Detect which cell encompasses the target text, then output its [X, Y] center coordinate. 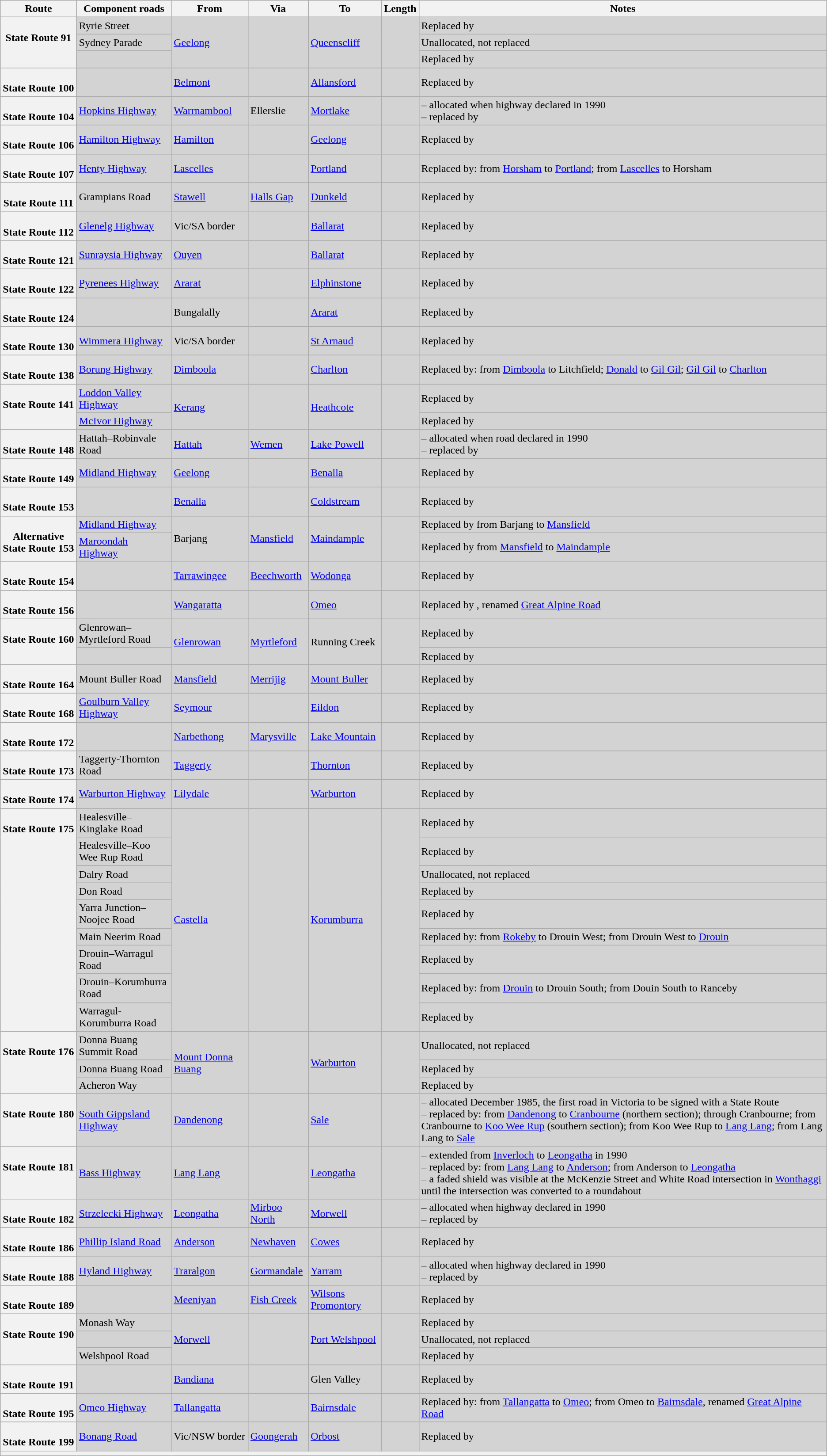
Myrtleford [278, 642]
Port Welshpool [345, 1339]
Sunraysia Highway [124, 255]
State Route 141 [38, 407]
State Route 91 [38, 42]
Mount Buller Road [124, 679]
State Route 149 [38, 473]
Monash Way [124, 1323]
State Route 112 [38, 225]
Dunkeld [345, 197]
Allansford [345, 82]
State Route 124 [38, 312]
Glenrowan–Myrtleford Road [124, 633]
Thornton [345, 766]
Castella [210, 920]
Ouyen [210, 255]
Dandenong [210, 1120]
Wodonga [345, 576]
Ryrie Street [124, 26]
Replaced by: from Dimboola to Litchfield; Donald to Gil Gil; Gil Gil to Charlton [623, 370]
Warragul-Korumburra Road [124, 1017]
Goongerah [278, 1437]
From [210, 9]
Glenelg Highway [124, 225]
Cowes [345, 1242]
State Route 164 [38, 679]
Newhaven [278, 1242]
Mount Buller [345, 679]
State Route 175 [38, 920]
State Route 173 [38, 766]
State Route 181 [38, 1173]
State Route 195 [38, 1407]
Orbost [345, 1437]
Beechworth [278, 576]
State Route 111 [38, 197]
Route [38, 9]
Coldstream [345, 501]
Drouin–Warragul Road [124, 959]
Replaced by: from Tallangatta to Omeo; from Omeo to Bairnsdale, renamed Great Alpine Road [623, 1407]
State Route 168 [38, 707]
Phillip Island Road [124, 1242]
Component roads [124, 9]
Yarram [345, 1271]
State Route 106 [38, 140]
Donna Buang Road [124, 1068]
State Route 189 [38, 1300]
Length [400, 9]
Charlton [345, 370]
State Route 153 [38, 501]
Traralgon [210, 1271]
McIvor Highway [124, 421]
Fish Creek [278, 1300]
State Route 172 [38, 736]
Welshpool Road [124, 1356]
Hopkins Highway [124, 111]
Loddon Valley Highway [124, 399]
State Route 174 [38, 794]
Kerang [210, 407]
Healesville–Kinglake Road [124, 823]
Bungalally [210, 312]
Ellerslie [278, 111]
Maroondah Highway [124, 547]
Wilsons Promontory [345, 1300]
Drouin–Korumburra Road [124, 988]
Bass Highway [124, 1173]
Halls Gap [278, 197]
Portland [345, 168]
Anderson [210, 1242]
Bairnsdale [345, 1407]
State Route 122 [38, 283]
State Route 156 [38, 605]
Marysville [278, 736]
Queenscliff [345, 42]
State Route 176 [38, 1063]
Grampians Road [124, 197]
Pyrenees Highway [124, 283]
State Route 104 [38, 111]
Heathcote [345, 407]
Glenrowan [210, 642]
Gormandale [278, 1271]
Via [278, 9]
Borung Highway [124, 370]
Sydney Parade [124, 42]
Hattah [210, 444]
Running Creek [345, 642]
Lake Powell [345, 444]
State Route 107 [38, 168]
Tallangatta [210, 1407]
Lilydale [210, 794]
Lascelles [210, 168]
Taggerty-Thornton Road [124, 766]
State Route 100 [38, 82]
State Route 190 [38, 1339]
Hyland Highway [124, 1271]
Henty Highway [124, 168]
Hamilton Highway [124, 140]
South Gippsland Highway [124, 1120]
Merrijig [278, 679]
State Route 138 [38, 370]
AlternativeState Route 153 [38, 538]
Maindample [345, 538]
State Route 188 [38, 1271]
Warburton Highway [124, 794]
Wangaratta [210, 605]
St Arnaud [345, 341]
State Route 182 [38, 1214]
Omeo [345, 605]
Vic/NSW border [210, 1437]
Narbethong [210, 736]
Warrnambool [210, 111]
To [345, 9]
Belmont [210, 82]
Replaced by: from Rokeby to Drouin West; from Drouin West to Drouin [623, 937]
Barjang [210, 538]
Korumburra [345, 920]
Bonang Road [124, 1437]
Elphinstone [345, 283]
State Route 199 [38, 1437]
Acheron Way [124, 1085]
Yarra Junction–Noojee Road [124, 914]
Tarrawingee [210, 576]
Meeniyan [210, 1300]
State Route 180 [38, 1120]
Omeo Highway [124, 1407]
Wimmera Highway [124, 341]
Replaced by from Mansfield to Maindample [623, 547]
State Route 160 [38, 642]
State Route 154 [38, 576]
Dalry Road [124, 874]
State Route 191 [38, 1379]
Goulburn Valley Highway [124, 707]
Don Road [124, 891]
Eildon [345, 707]
Dimboola [210, 370]
– allocated when road declared in 1990– replaced by [623, 444]
Bandiana [210, 1379]
Healesville–Koo Wee Rup Road [124, 851]
Glen Valley [345, 1379]
State Route 186 [38, 1242]
Replaced by , renamed Great Alpine Road [623, 605]
Sale [345, 1120]
Notes [623, 9]
Taggerty [210, 766]
Donna Buang Summit Road [124, 1046]
Stawell [210, 197]
Mortlake [345, 111]
Seymour [210, 707]
Lang Lang [210, 1173]
Replaced by: from Drouin to Drouin South; from Douin South to Ranceby [623, 988]
Main Neerim Road [124, 937]
Mount Donna Buang [210, 1063]
Replaced by: from Horsham to Portland; from Lascelles to Horsham [623, 168]
State Route 130 [38, 341]
State Route 121 [38, 255]
Strzelecki Highway [124, 1214]
Hamilton [210, 140]
Lake Mountain [345, 736]
State Route 148 [38, 444]
Hattah–Robinvale Road [124, 444]
Mirboo North [278, 1214]
Replaced by from Barjang to Mansfield [623, 524]
Wemen [278, 444]
